Search for the cell housing the specified text and yield its (X, Y) center coordinate. 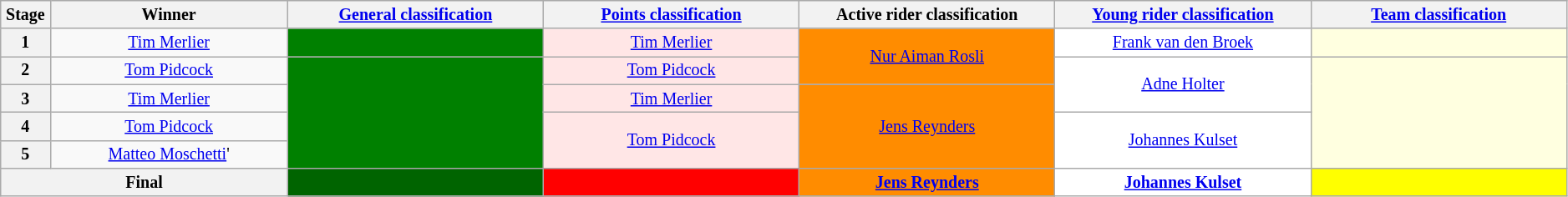
General classification (415, 15)
Matteo Moschetti' (169, 154)
Final (145, 182)
Adne Holter (1183, 85)
3 (25, 98)
Team classification (1439, 15)
Stage (25, 15)
Winner (169, 15)
4 (25, 127)
1 (25, 43)
Frank van den Broek (1183, 43)
Active rider classification (927, 15)
Young rider classification (1183, 15)
Points classification (671, 15)
Nur Aiman Rosli (927, 57)
2 (25, 70)
5 (25, 154)
